Scan for the cell matching the given text and deliver its [x, y] coordinate at center. 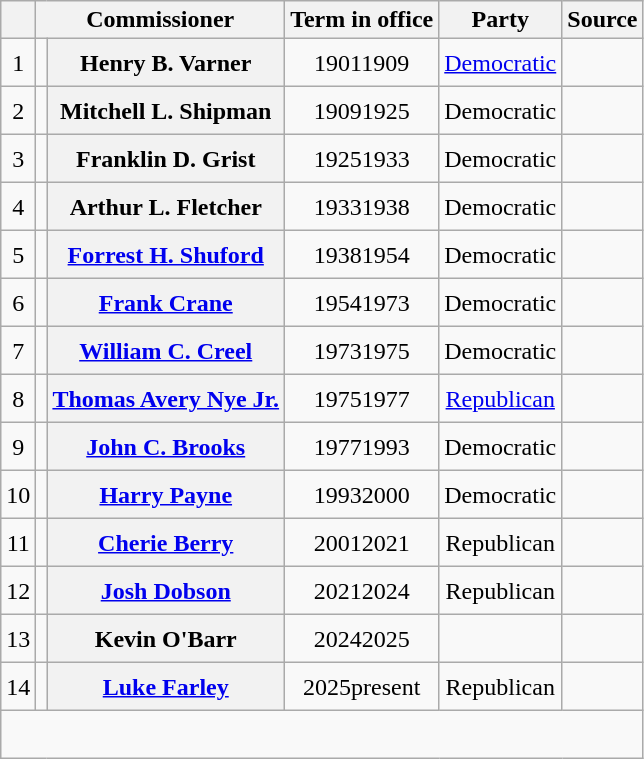
2 [18, 111]
6 [18, 303]
Franklin D. Grist [166, 159]
Thomas Avery Nye Jr. [166, 399]
Mitchell L. Shipman [166, 111]
19731975 [362, 351]
19011909 [362, 63]
John C. Brooks [166, 447]
11 [18, 543]
Forrest H. Shuford [166, 255]
2025present [362, 687]
19751977 [362, 399]
1 [18, 63]
Henry B. Varner [166, 63]
Luke Farley [166, 687]
9 [18, 447]
Source [602, 20]
19331938 [362, 207]
5 [18, 255]
Arthur L. Fletcher [166, 207]
Josh Dobson [166, 591]
13 [18, 639]
Commissioner [160, 20]
Frank Crane [166, 303]
Kevin O'Barr [166, 639]
Term in office [362, 20]
20242025 [362, 639]
19251933 [362, 159]
20012021 [362, 543]
19091925 [362, 111]
19771993 [362, 447]
14 [18, 687]
Cherie Berry [166, 543]
William C. Creel [166, 351]
19381954 [362, 255]
Party [500, 20]
12 [18, 591]
19932000 [362, 495]
10 [18, 495]
19541973 [362, 303]
7 [18, 351]
Harry Payne [166, 495]
20212024 [362, 591]
3 [18, 159]
8 [18, 399]
4 [18, 207]
